Return [X, Y] of the center of cell containing provided text 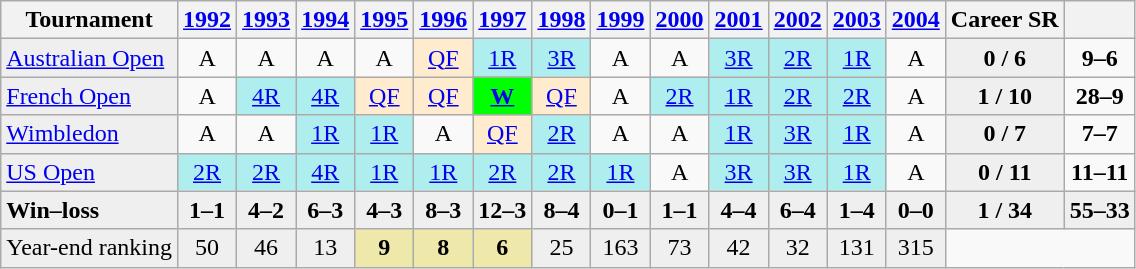
1999 [620, 20]
4–4 [738, 210]
9 [384, 248]
0–1 [620, 210]
163 [620, 248]
9–6 [1100, 58]
28–9 [1100, 96]
6–4 [798, 210]
32 [798, 248]
1998 [562, 20]
2002 [798, 20]
315 [916, 248]
13 [326, 248]
0 / 11 [1004, 172]
0 / 6 [1004, 58]
Australian Open [90, 58]
8–4 [562, 210]
US Open [90, 172]
6 [502, 248]
2001 [738, 20]
1992 [208, 20]
11–11 [1100, 172]
1994 [326, 20]
1 / 10 [1004, 96]
2003 [856, 20]
42 [738, 248]
Wimbledon [90, 134]
Year-end ranking [90, 248]
French Open [90, 96]
8 [444, 248]
Tournament [90, 20]
46 [266, 248]
1995 [384, 20]
25 [562, 248]
73 [680, 248]
7–7 [1100, 134]
0–0 [916, 210]
50 [208, 248]
131 [856, 248]
1–4 [856, 210]
55–33 [1100, 210]
1993 [266, 20]
Win–loss [90, 210]
W [502, 96]
1997 [502, 20]
6–3 [326, 210]
8–3 [444, 210]
4–2 [266, 210]
2000 [680, 20]
2004 [916, 20]
12–3 [502, 210]
1 / 34 [1004, 210]
Career SR [1004, 20]
0 / 7 [1004, 134]
4–3 [384, 210]
1996 [444, 20]
